Provide the (x, y) coordinate of the cell's center where the given text is located.  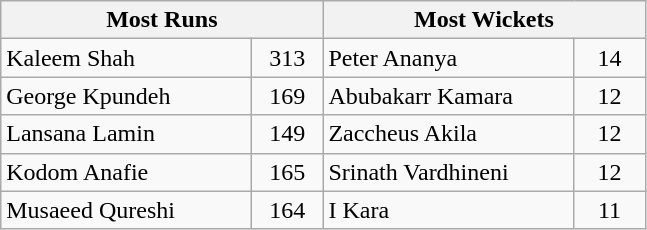
Srinath Vardhineni (448, 172)
Kaleem Shah (126, 58)
11 (610, 210)
149 (288, 134)
14 (610, 58)
George Kpundeh (126, 96)
165 (288, 172)
Musaeed Qureshi (126, 210)
Lansana Lamin (126, 134)
I Kara (448, 210)
Zaccheus Akila (448, 134)
Abubakarr Kamara (448, 96)
Most Runs (162, 20)
169 (288, 96)
Kodom Anafie (126, 172)
164 (288, 210)
313 (288, 58)
Peter Ananya (448, 58)
Most Wickets (484, 20)
